From the cell containing the given text, extract its center point as (X, Y) coordinate. 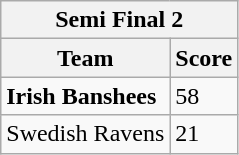
Team (86, 58)
Irish Banshees (86, 96)
Semi Final 2 (120, 20)
Score (204, 58)
21 (204, 134)
Swedish Ravens (86, 134)
58 (204, 96)
